Extract the (x, y) coordinate from the center of the cell holding the provided text.  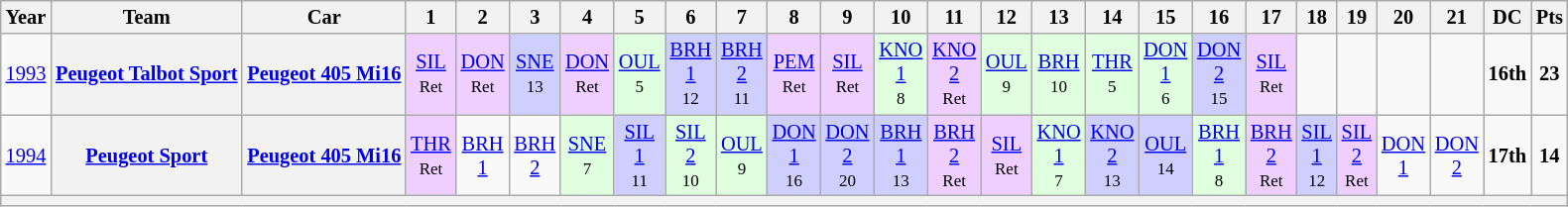
12 (1007, 17)
10 (901, 17)
Peugeot Talbot Sport (147, 74)
BRH112 (690, 74)
KNO18 (901, 74)
Team (147, 17)
5 (640, 17)
BRH18 (1219, 155)
BRH113 (901, 155)
DON1 (1403, 155)
SNE7 (587, 155)
BRH211 (742, 74)
21 (1457, 17)
Year (26, 17)
Peugeot Sport (147, 155)
9 (848, 17)
1 (430, 17)
1994 (26, 155)
DON116 (794, 155)
Car (323, 17)
BRH1 (483, 155)
18 (1317, 17)
13 (1059, 17)
DON215 (1219, 74)
BRH10 (1059, 74)
SIL111 (640, 155)
19 (1357, 17)
8 (794, 17)
OUL14 (1165, 155)
3 (535, 17)
KNO17 (1059, 155)
KNO213 (1112, 155)
7 (742, 17)
SIL2Ret (1357, 155)
KNO2Ret (954, 74)
15 (1165, 17)
1993 (26, 74)
4 (587, 17)
23 (1549, 74)
OUL5 (640, 74)
SIL112 (1317, 155)
DON220 (848, 155)
DON16 (1165, 74)
PEMRet (794, 74)
20 (1403, 17)
6 (690, 17)
SNE13 (535, 74)
17th (1508, 155)
2 (483, 17)
BRH2 (535, 155)
16th (1508, 74)
16 (1219, 17)
SIL210 (690, 155)
THRRet (430, 155)
THR5 (1112, 74)
DON2 (1457, 155)
DC (1508, 17)
17 (1271, 17)
11 (954, 17)
Pts (1549, 17)
